From the cell containing the given text, extract its center point as [X, Y] coordinate. 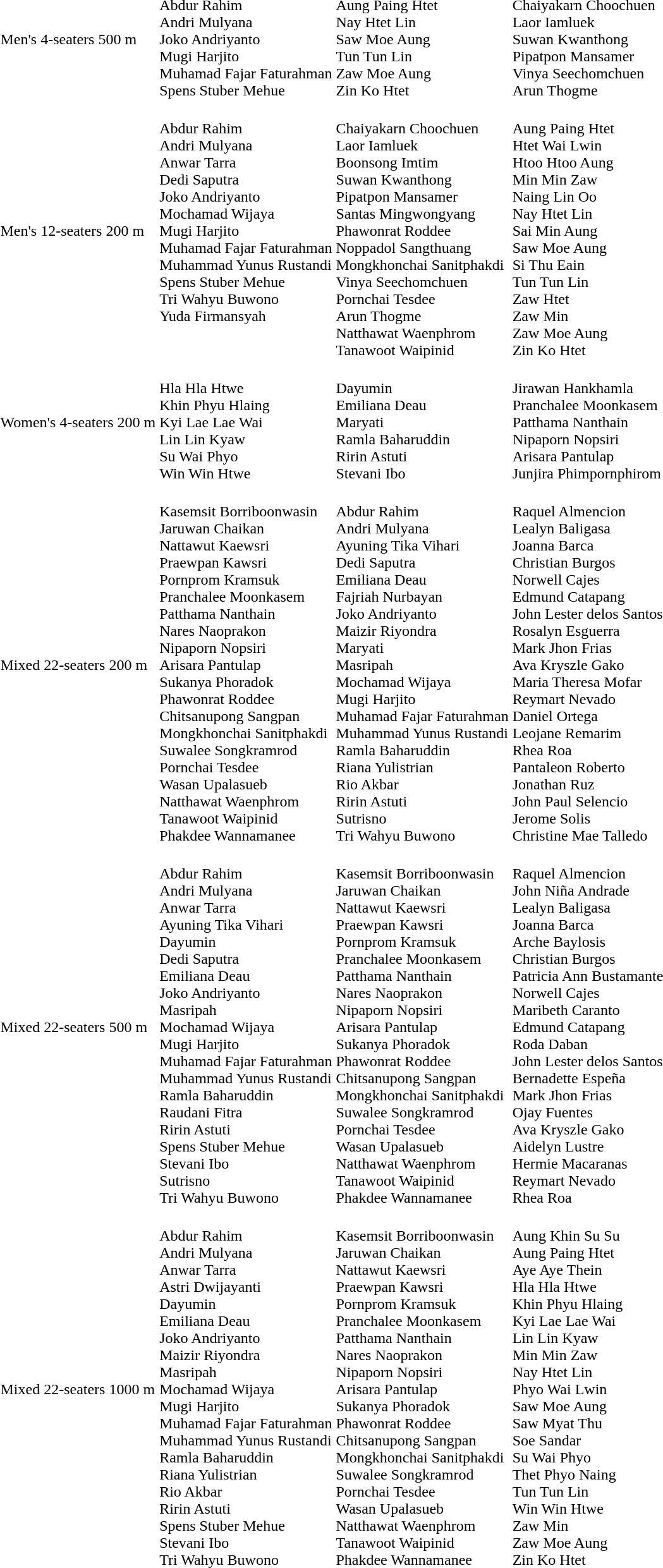
DayuminEmiliana DeauMaryatiRamla BaharuddinRirin AstutiStevani Ibo [422, 422]
Hla Hla HtweKhin Phyu HlaingKyi Lae Lae WaiLin Lin KyawSu Wai PhyoWin Win Htwe [246, 422]
